Find where the given text appears and provide that cell's center as (X, Y) coordinate. 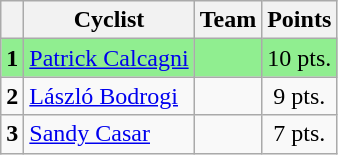
10 pts. (300, 58)
Cyclist (109, 20)
Patrick Calcagni (109, 58)
Team (228, 20)
Sandy Casar (109, 134)
3 (12, 134)
7 pts. (300, 134)
1 (12, 58)
Points (300, 20)
2 (12, 96)
László Bodrogi (109, 96)
9 pts. (300, 96)
